Detect which cell encompasses the target text, then output its [X, Y] center coordinate. 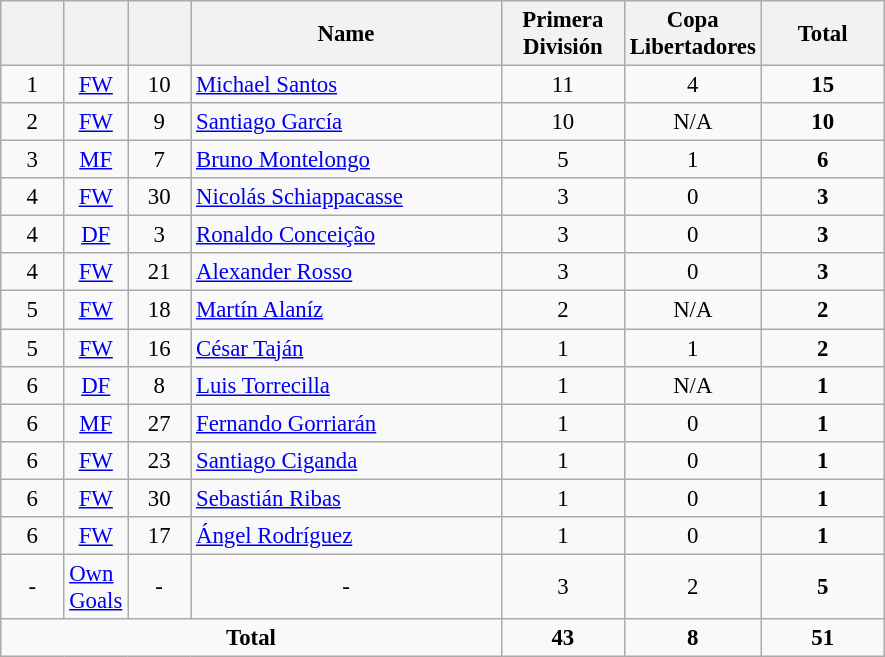
9 [160, 122]
Michael Santos [346, 85]
11 [562, 85]
43 [562, 638]
Nicolás Schiappacasse [346, 197]
Ronaldo Conceição [346, 235]
Sebastián Ribas [346, 498]
23 [160, 460]
César Taján [346, 348]
Martín Alaníz [346, 310]
Primera División [562, 34]
Fernando Gorriarán [346, 423]
21 [160, 273]
18 [160, 310]
Ángel Rodríguez [346, 536]
Own Goals [96, 586]
51 [822, 638]
Alexander Rosso [346, 273]
Copa Libertadores [692, 34]
15 [822, 85]
Santiago García [346, 122]
Luis Torrecilla [346, 385]
Santiago Ciganda [346, 460]
Bruno Montelongo [346, 160]
16 [160, 348]
27 [160, 423]
17 [160, 536]
Name [346, 34]
7 [160, 160]
